Return the (X, Y) coordinate for the center point of the cell that contains the specified text.  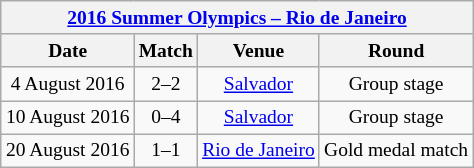
Date (68, 50)
2–2 (166, 84)
20 August 2016 (68, 150)
4 August 2016 (68, 84)
10 August 2016 (68, 118)
Match (166, 50)
0–4 (166, 118)
1–1 (166, 150)
Round (396, 50)
Venue (258, 50)
Gold medal match (396, 150)
Rio de Janeiro (258, 150)
2016 Summer Olympics – Rio de Janeiro (236, 18)
